Scan for the cell matching the given text and deliver its [x, y] coordinate at center. 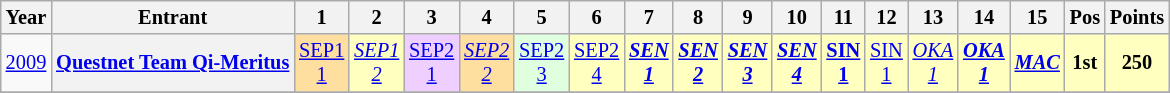
SEN2 [698, 63]
SEN1 [648, 63]
11 [843, 17]
10 [796, 17]
13 [933, 17]
3 [432, 17]
250 [1137, 63]
5 [542, 17]
7 [648, 17]
SEP24 [596, 63]
SEP22 [486, 63]
Points [1137, 17]
2 [376, 17]
SEN4 [796, 63]
4 [486, 17]
MAC [1038, 63]
2009 [26, 63]
9 [748, 17]
1st [1085, 63]
12 [886, 17]
8 [698, 17]
14 [984, 17]
1 [322, 17]
SEP11 [322, 63]
SEP21 [432, 63]
6 [596, 17]
Year [26, 17]
Entrant [172, 17]
SEP23 [542, 63]
15 [1038, 17]
Pos [1085, 17]
SEN3 [748, 63]
Questnet Team Qi-Meritus [172, 63]
SEP12 [376, 63]
